Identify which cell holds the provided text, then report its (x, y) central coordinate. 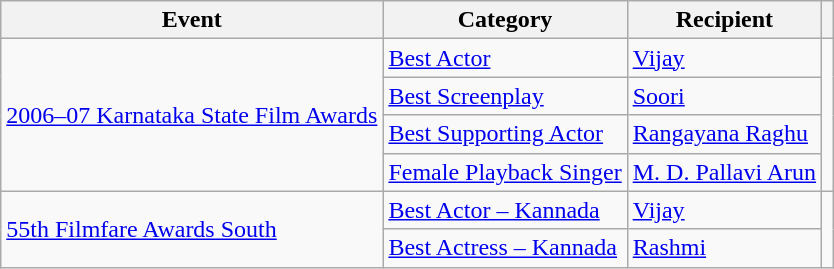
Best Actor – Kannada (505, 210)
Category (505, 20)
Best Actor (505, 58)
Soori (724, 96)
Best Supporting Actor (505, 134)
2006–07 Karnataka State Film Awards (192, 115)
Female Playback Singer (505, 172)
Event (192, 20)
Rangayana Raghu (724, 134)
Rashmi (724, 248)
55th Filmfare Awards South (192, 229)
M. D. Pallavi Arun (724, 172)
Best Screenplay (505, 96)
Recipient (724, 20)
Best Actress – Kannada (505, 248)
